Determine the [X, Y] coordinate at the center of the cell enclosing the given text.  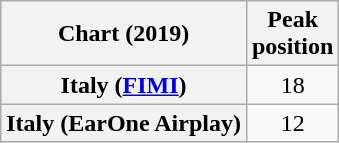
Italy (FIMI) [124, 85]
Italy (EarOne Airplay) [124, 123]
Chart (2019) [124, 34]
18 [292, 85]
12 [292, 123]
Peakposition [292, 34]
